Return the (X, Y) coordinate for the center point of the cell that contains the specified text.  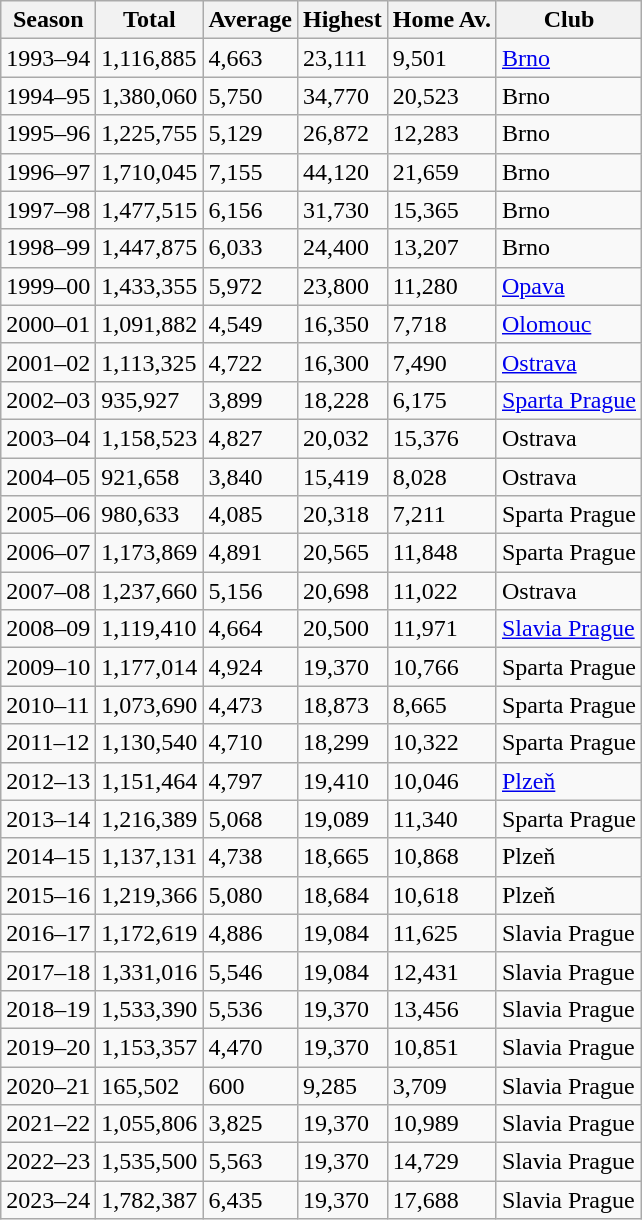
2007–08 (48, 591)
26,872 (342, 134)
8,665 (442, 705)
23,111 (342, 58)
5,068 (250, 819)
2016–17 (48, 933)
4,710 (250, 743)
11,022 (442, 591)
16,300 (342, 362)
16,350 (342, 324)
7,490 (442, 362)
11,625 (442, 933)
5,156 (250, 591)
10,766 (442, 667)
9,501 (442, 58)
5,972 (250, 286)
Season (48, 20)
18,299 (342, 743)
12,283 (442, 134)
6,175 (442, 400)
3,840 (250, 477)
1999–00 (48, 286)
1,216,389 (150, 819)
23,800 (342, 286)
4,924 (250, 667)
600 (250, 1085)
1,237,660 (150, 591)
2020–21 (48, 1085)
1,331,016 (150, 971)
4,722 (250, 362)
18,684 (342, 895)
1,073,690 (150, 705)
1,782,387 (150, 1200)
Average (250, 20)
1,533,390 (150, 1009)
1,153,357 (150, 1047)
Olomouc (568, 324)
1994–95 (48, 96)
2008–09 (48, 629)
10,322 (442, 743)
20,318 (342, 515)
9,285 (342, 1085)
11,971 (442, 629)
2001–02 (48, 362)
18,873 (342, 705)
20,032 (342, 438)
Opava (568, 286)
7,211 (442, 515)
2005–06 (48, 515)
21,659 (442, 172)
5,129 (250, 134)
4,663 (250, 58)
2000–01 (48, 324)
4,886 (250, 933)
15,376 (442, 438)
20,698 (342, 591)
2021–22 (48, 1124)
4,797 (250, 781)
24,400 (342, 248)
5,563 (250, 1162)
44,120 (342, 172)
15,365 (442, 210)
2018–19 (48, 1009)
1,116,885 (150, 58)
5,750 (250, 96)
1,477,515 (150, 210)
1997–98 (48, 210)
1998–99 (48, 248)
Home Av. (442, 20)
1,710,045 (150, 172)
5,080 (250, 895)
20,523 (442, 96)
34,770 (342, 96)
Highest (342, 20)
1,172,619 (150, 933)
4,827 (250, 438)
6,156 (250, 210)
2006–07 (48, 553)
18,665 (342, 857)
2014–15 (48, 857)
2010–11 (48, 705)
Total (150, 20)
1,091,882 (150, 324)
10,618 (442, 895)
935,927 (150, 400)
1,130,540 (150, 743)
1,151,464 (150, 781)
1,447,875 (150, 248)
4,738 (250, 857)
2015–16 (48, 895)
19,089 (342, 819)
Club (568, 20)
2023–24 (48, 1200)
6,435 (250, 1200)
5,546 (250, 971)
1,158,523 (150, 438)
15,419 (342, 477)
980,633 (150, 515)
18,228 (342, 400)
20,565 (342, 553)
12,431 (442, 971)
2004–05 (48, 477)
17,688 (442, 1200)
7,155 (250, 172)
2019–20 (48, 1047)
1995–96 (48, 134)
7,718 (442, 324)
10,989 (442, 1124)
1,225,755 (150, 134)
31,730 (342, 210)
2011–12 (48, 743)
8,028 (442, 477)
1,433,355 (150, 286)
2002–03 (48, 400)
5,536 (250, 1009)
1,380,060 (150, 96)
14,729 (442, 1162)
11,280 (442, 286)
1,535,500 (150, 1162)
13,456 (442, 1009)
2017–18 (48, 971)
1,173,869 (150, 553)
2009–10 (48, 667)
20,500 (342, 629)
4,549 (250, 324)
2003–04 (48, 438)
2013–14 (48, 819)
13,207 (442, 248)
1,119,410 (150, 629)
1,113,325 (150, 362)
10,046 (442, 781)
11,340 (442, 819)
4,664 (250, 629)
10,851 (442, 1047)
3,899 (250, 400)
3,825 (250, 1124)
1,055,806 (150, 1124)
19,410 (342, 781)
2012–13 (48, 781)
6,033 (250, 248)
10,868 (442, 857)
921,658 (150, 477)
1993–94 (48, 58)
4,473 (250, 705)
1,177,014 (150, 667)
4,470 (250, 1047)
2022–23 (48, 1162)
165,502 (150, 1085)
1,219,366 (150, 895)
11,848 (442, 553)
4,085 (250, 515)
1,137,131 (150, 857)
3,709 (442, 1085)
4,891 (250, 553)
1996–97 (48, 172)
